Return the (x, y) coordinate for the center point of the cell that contains the specified text.  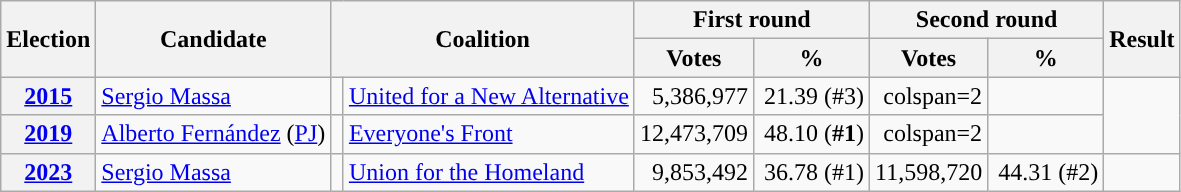
Union for the Homeland (488, 172)
2015 (48, 96)
Alberto Fernández (PJ) (214, 134)
21.39 (#3) (811, 96)
44.31 (#2) (1046, 172)
Second round (986, 20)
2019 (48, 134)
2023 (48, 172)
Everyone's Front (488, 134)
Election (48, 39)
5,386,977 (694, 96)
Candidate (214, 39)
First round (752, 20)
12,473,709 (694, 134)
48.10 (#1) (811, 134)
36.78 (#1) (811, 172)
11,598,720 (928, 172)
9,853,492 (694, 172)
Result (1142, 39)
United for a New Alternative (488, 96)
Coalition (483, 39)
